Search for the cell housing the specified text and yield its (x, y) center coordinate. 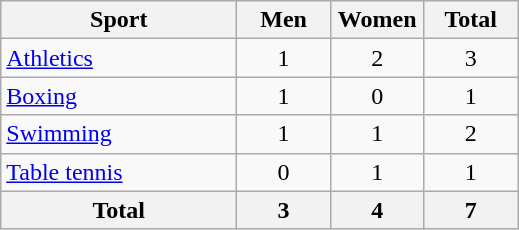
Athletics (119, 58)
Boxing (119, 96)
Women (377, 20)
Table tennis (119, 172)
Swimming (119, 134)
7 (471, 210)
Sport (119, 20)
4 (377, 210)
Men (284, 20)
